Search for the cell housing the specified text and yield its [X, Y] center coordinate. 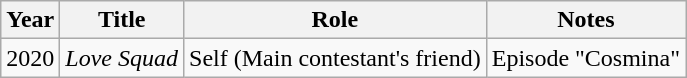
Role [336, 20]
2020 [30, 58]
Year [30, 20]
Love Squad [122, 58]
Episode "Cosmina" [586, 58]
Notes [586, 20]
Title [122, 20]
Self (Main contestant's friend) [336, 58]
